Detect which cell encompasses the target text, then output its [X, Y] center coordinate. 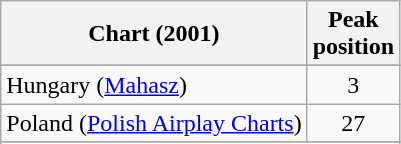
Chart (2001) [154, 34]
3 [353, 85]
27 [353, 123]
Hungary (Mahasz) [154, 85]
Peakposition [353, 34]
Poland (Polish Airplay Charts) [154, 123]
